Determine the (x, y) coordinate at the center of the cell enclosing the given text.  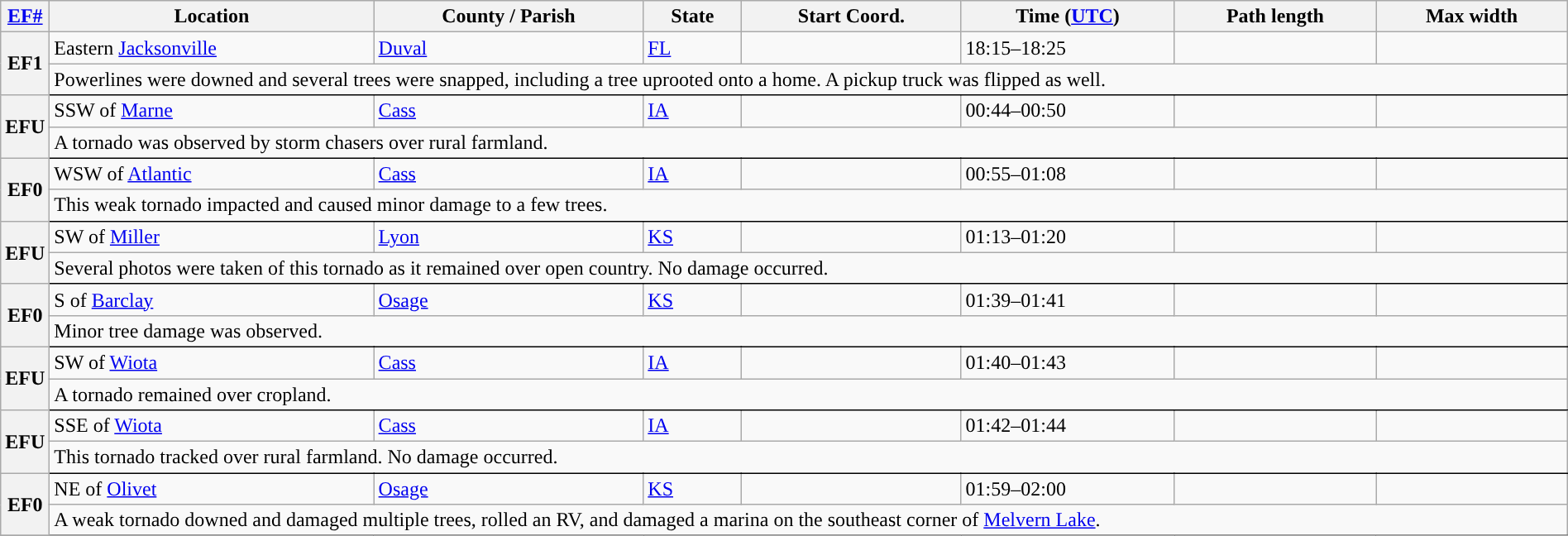
01:40–01:43 (1068, 362)
Max width (1472, 17)
SSW of Marne (212, 111)
Lyon (509, 237)
S of Barclay (212, 299)
Minor tree damage was observed. (809, 331)
State (693, 17)
01:39–01:41 (1068, 299)
This tornado tracked over rural farmland. No damage occurred. (809, 457)
SW of Wiota (212, 362)
Location (212, 17)
01:59–02:00 (1068, 489)
This weak tornado impacted and caused minor damage to a few trees. (809, 205)
Duval (509, 48)
00:55–01:08 (1068, 174)
A tornado remained over cropland. (809, 395)
Path length (1275, 17)
A weak tornado downed and damaged multiple trees, rolled an RV, and damaged a marina on the southeast corner of Melvern Lake. (809, 520)
Eastern Jacksonville (212, 48)
NE of Olivet (212, 489)
01:13–01:20 (1068, 237)
Powerlines were downed and several trees were snapped, including a tree uprooted onto a home. A pickup truck was flipped as well. (809, 79)
Several photos were taken of this tornado as it remained over open country. No damage occurred. (809, 268)
01:42–01:44 (1068, 426)
FL (693, 48)
SW of Miller (212, 237)
EF1 (25, 64)
County / Parish (509, 17)
WSW of Atlantic (212, 174)
18:15–18:25 (1068, 48)
00:44–00:50 (1068, 111)
Start Coord. (852, 17)
A tornado was observed by storm chasers over rural farmland. (809, 142)
Time (UTC) (1068, 17)
SSE of Wiota (212, 426)
EF# (25, 17)
